For the text-containing cell, return its midpoint in [x, y] coordinate format. 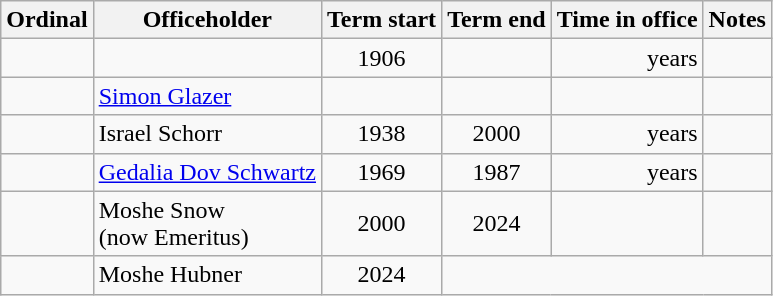
1938 [381, 134]
Simon Glazer [207, 96]
Term end [497, 20]
Term start [381, 20]
Time in office [627, 20]
Notes [737, 20]
Officeholder [207, 20]
Ordinal [47, 20]
Israel Schorr [207, 134]
1969 [381, 172]
Moshe Snow(now Emeritus) [207, 224]
1987 [497, 172]
Moshe Hubner [207, 275]
Gedalia Dov Schwartz [207, 172]
1906 [381, 58]
